Scan for the cell matching the given text and deliver its (X, Y) coordinate at center. 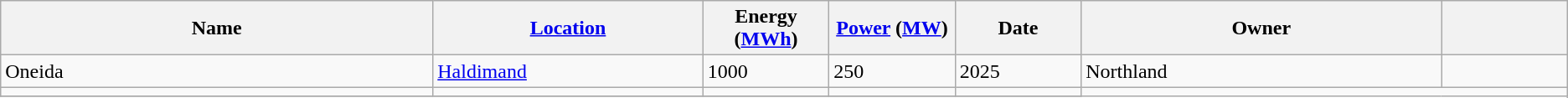
2025 (1018, 71)
Energy (MWh) (766, 28)
Haldimand (568, 71)
250 (892, 71)
Power (MW) (892, 28)
Northland (1261, 71)
Location (568, 28)
1000 (766, 71)
Oneida (217, 71)
Name (217, 28)
Date (1018, 28)
Owner (1261, 28)
